Return the (x, y) coordinate for the center point of the cell that contains the specified text.  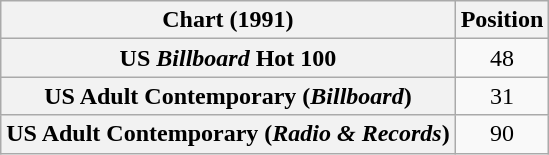
48 (502, 58)
90 (502, 134)
US Adult Contemporary (Billboard) (228, 96)
31 (502, 96)
Chart (1991) (228, 20)
Position (502, 20)
US Adult Contemporary (Radio & Records) (228, 134)
US Billboard Hot 100 (228, 58)
